Return [x, y] of the center of cell containing provided text 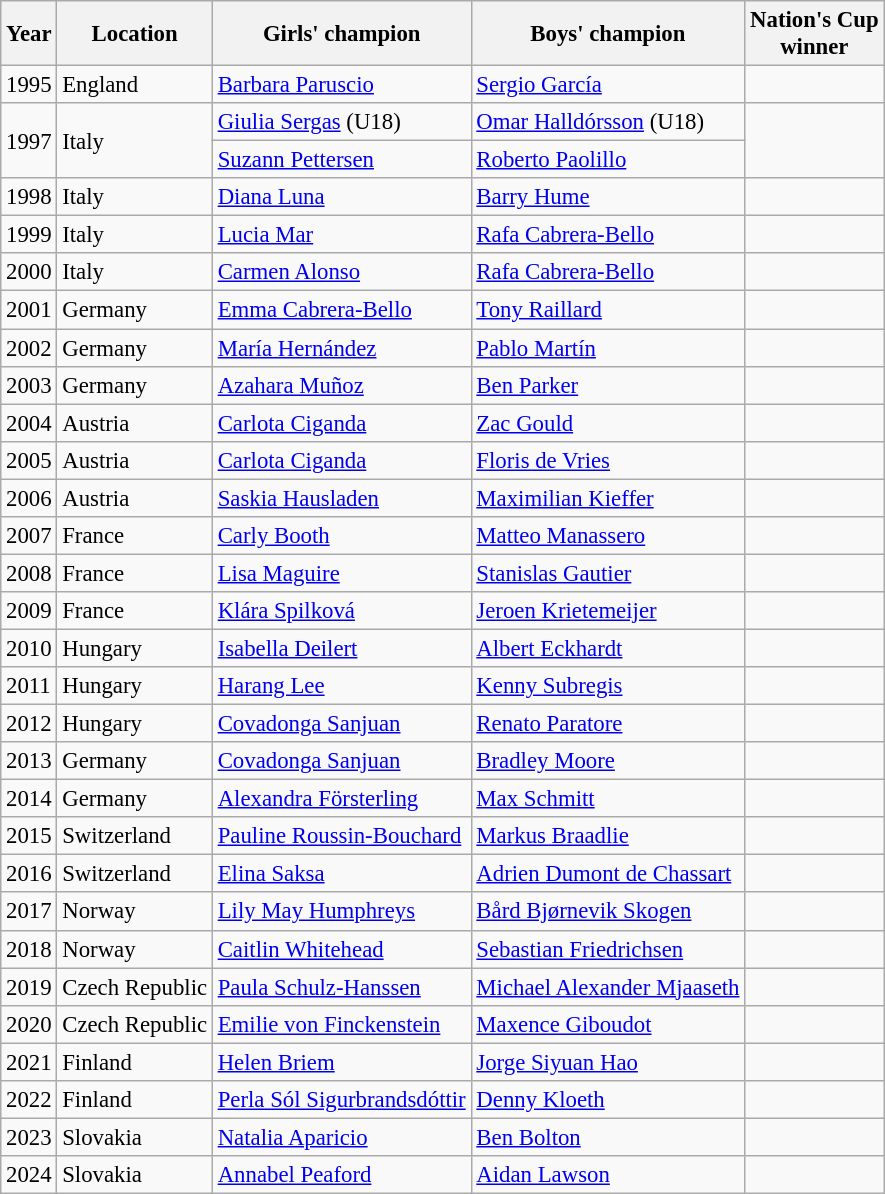
Elina Saksa [342, 874]
Denny Kloeth [608, 1100]
Isabella Deilert [342, 648]
Maximilian Kieffer [608, 498]
Sergio García [608, 85]
Nation's Cupwinner [814, 34]
2001 [29, 310]
2000 [29, 273]
Alexandra Försterling [342, 799]
Lily May Humphreys [342, 912]
Barbara Paruscio [342, 85]
Lisa Maguire [342, 573]
Matteo Manassero [608, 536]
2008 [29, 573]
1995 [29, 85]
Pauline Roussin-Bouchard [342, 836]
Azahara Muñoz [342, 385]
Annabel Peaford [342, 1175]
Perla Sól Sigurbrandsdóttir [342, 1100]
Year [29, 34]
2002 [29, 348]
2022 [29, 1100]
Ben Parker [608, 385]
2014 [29, 799]
Omar Halldórsson (U18) [608, 122]
Tony Raillard [608, 310]
Ben Bolton [608, 1137]
Helen Briem [342, 1062]
1998 [29, 197]
2007 [29, 536]
2005 [29, 460]
Emilie von Finckenstein [342, 1024]
Carmen Alonso [342, 273]
Giulia Sergas (U18) [342, 122]
Emma Cabrera-Bello [342, 310]
England [134, 85]
Klára Spilková [342, 611]
Max Schmitt [608, 799]
2003 [29, 385]
Caitlin Whitehead [342, 949]
Pablo Martín [608, 348]
2019 [29, 987]
2018 [29, 949]
Harang Lee [342, 686]
Carly Booth [342, 536]
2013 [29, 761]
Jeroen Krietemeijer [608, 611]
Sebastian Friedrichsen [608, 949]
2017 [29, 912]
2009 [29, 611]
Bård Bjørnevik Skogen [608, 912]
2023 [29, 1137]
Roberto Paolillo [608, 160]
Boys' champion [608, 34]
Michael Alexander Mjaaseth [608, 987]
Diana Luna [342, 197]
2015 [29, 836]
2016 [29, 874]
Location [134, 34]
Maxence Giboudot [608, 1024]
Girls' champion [342, 34]
Albert Eckhardt [608, 648]
Saskia Hausladen [342, 498]
Natalia Aparicio [342, 1137]
Bradley Moore [608, 761]
Markus Braadlie [608, 836]
1997 [29, 140]
Zac Gould [608, 423]
2012 [29, 724]
2021 [29, 1062]
Adrien Dumont de Chassart [608, 874]
2011 [29, 686]
Kenny Subregis [608, 686]
María Hernández [342, 348]
Renato Paratore [608, 724]
Floris de Vries [608, 460]
1999 [29, 235]
2004 [29, 423]
Lucia Mar [342, 235]
2010 [29, 648]
Jorge Siyuan Hao [608, 1062]
2024 [29, 1175]
Barry Hume [608, 197]
2020 [29, 1024]
Aidan Lawson [608, 1175]
Stanislas Gautier [608, 573]
Suzann Pettersen [342, 160]
Paula Schulz-Hanssen [342, 987]
2006 [29, 498]
